For the text-containing cell, return its midpoint in [X, Y] coordinate format. 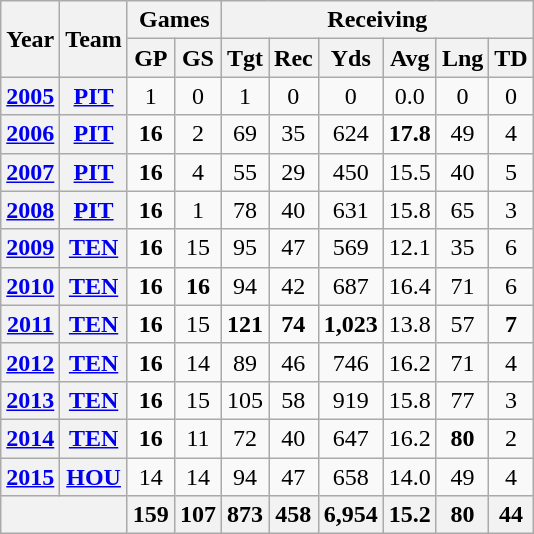
450 [350, 172]
159 [150, 515]
2013 [30, 400]
746 [350, 362]
2011 [30, 324]
2009 [30, 248]
77 [462, 400]
72 [244, 438]
Lng [462, 58]
2010 [30, 286]
569 [350, 248]
687 [350, 286]
Rec [294, 58]
2014 [30, 438]
57 [462, 324]
65 [462, 210]
12.1 [410, 248]
15.5 [410, 172]
GS [198, 58]
HOU [94, 477]
873 [244, 515]
Tgt [244, 58]
95 [244, 248]
0.0 [410, 96]
14.0 [410, 477]
Yds [350, 58]
78 [244, 210]
89 [244, 362]
Games [174, 20]
2006 [30, 134]
6,954 [350, 515]
2008 [30, 210]
15.2 [410, 515]
1,023 [350, 324]
Year [30, 39]
TD [511, 58]
2007 [30, 172]
Receiving [377, 20]
2005 [30, 96]
7 [511, 324]
Team [94, 39]
42 [294, 286]
105 [244, 400]
17.8 [410, 134]
458 [294, 515]
624 [350, 134]
13.8 [410, 324]
647 [350, 438]
46 [294, 362]
107 [198, 515]
658 [350, 477]
16.4 [410, 286]
2012 [30, 362]
GP [150, 58]
69 [244, 134]
5 [511, 172]
919 [350, 400]
Avg [410, 58]
11 [198, 438]
2015 [30, 477]
44 [511, 515]
55 [244, 172]
29 [294, 172]
74 [294, 324]
58 [294, 400]
121 [244, 324]
631 [350, 210]
